Extract the [x, y] coordinate from the center of the cell holding the provided text.  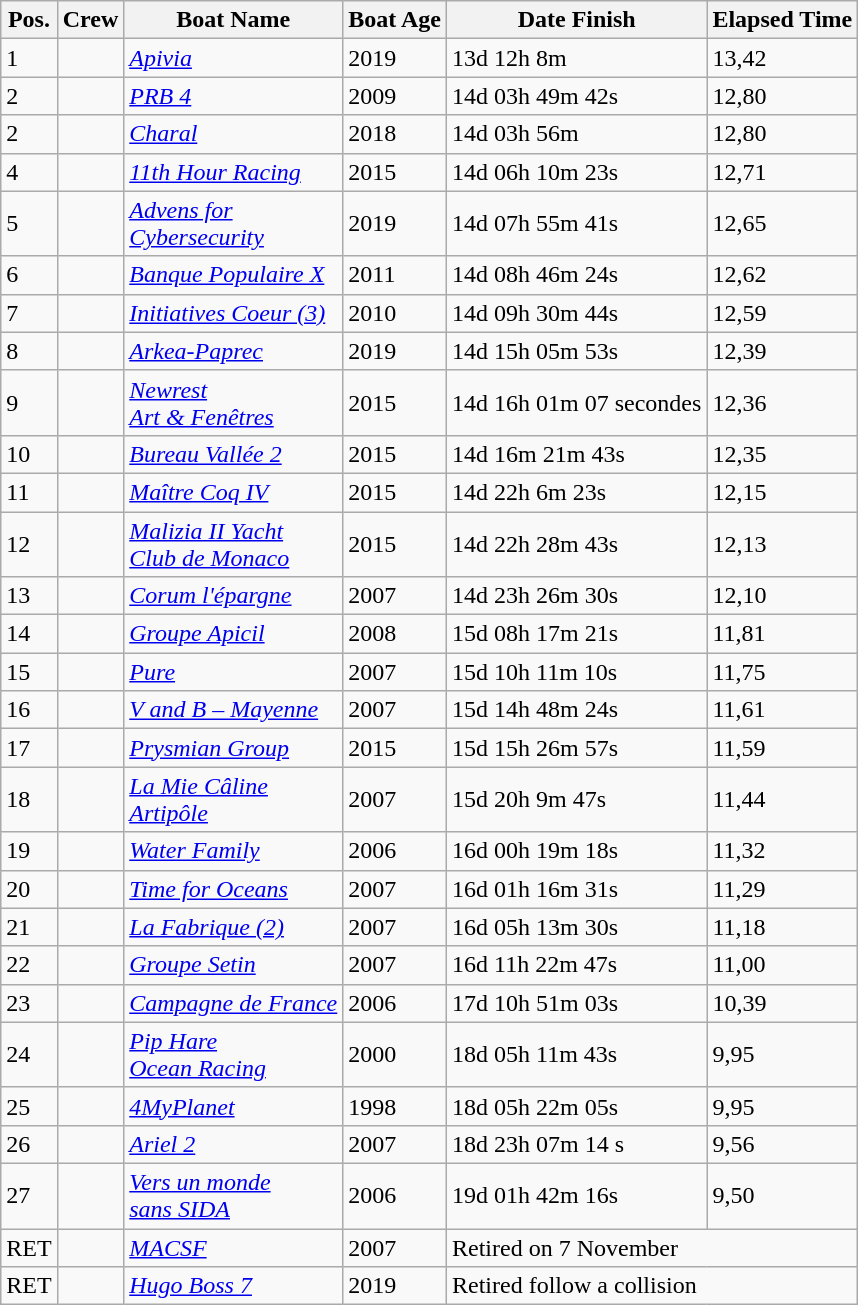
21 [29, 927]
11,75 [782, 672]
5 [29, 224]
16d 00h 19m 18s [577, 851]
Pip HareOcean Racing [234, 1054]
16 [29, 710]
Boat Age [395, 20]
12,15 [782, 492]
MACSF [234, 1247]
14d 03h 49m 42s [577, 96]
11,44 [782, 800]
Prysmian Group [234, 748]
18d 05h 11m 43s [577, 1054]
Pure [234, 672]
12,36 [782, 402]
Elapsed Time [782, 20]
17 [29, 748]
23 [29, 1003]
10 [29, 454]
12,39 [782, 351]
2011 [395, 275]
Crew [90, 20]
11 [29, 492]
Malizia II Yacht Club de Monaco [234, 544]
17d 10h 51m 03s [577, 1003]
Ariel 2 [234, 1144]
12,13 [782, 544]
14d 23h 26m 30s [577, 596]
12,35 [782, 454]
2010 [395, 313]
11,00 [782, 965]
24 [29, 1054]
15d 10h 11m 10s [577, 672]
11,29 [782, 889]
9,50 [782, 1196]
PRB 4 [234, 96]
14d 09h 30m 44s [577, 313]
14d 08h 46m 24s [577, 275]
Banque Populaire X [234, 275]
11,61 [782, 710]
Corum l'épargne [234, 596]
14d 22h 6m 23s [577, 492]
15 [29, 672]
14d 16h 01m 07 secondes [577, 402]
18 [29, 800]
18d 05h 22m 05s [577, 1106]
7 [29, 313]
14d 16m 21m 43s [577, 454]
1 [29, 58]
Hugo Boss 7 [234, 1286]
11th Hour Racing [234, 172]
25 [29, 1106]
Time for Oceans [234, 889]
La Mie CâlineArtipôle [234, 800]
9,56 [782, 1144]
Apivia [234, 58]
14d 15h 05m 53s [577, 351]
Advens forCybersecurity [234, 224]
12,62 [782, 275]
Retired follow a collision [652, 1286]
15d 08h 17m 21s [577, 634]
22 [29, 965]
11,18 [782, 927]
14 [29, 634]
19d 01h 42m 16s [577, 1196]
14d 06h 10m 23s [577, 172]
9 [29, 402]
Bureau Vallée 2 [234, 454]
Charal [234, 134]
12 [29, 544]
Retired on 7 November [652, 1247]
1998 [395, 1106]
16d 05h 13m 30s [577, 927]
12,71 [782, 172]
10,39 [782, 1003]
11,81 [782, 634]
12,10 [782, 596]
14d 07h 55m 41s [577, 224]
27 [29, 1196]
2000 [395, 1054]
V and B – Mayenne [234, 710]
2008 [395, 634]
NewrestArt & Fenêtres [234, 402]
6 [29, 275]
15d 20h 9m 47s [577, 800]
2018 [395, 134]
8 [29, 351]
2009 [395, 96]
Vers un mondesans SIDA [234, 1196]
Groupe Setin [234, 965]
19 [29, 851]
Maître Coq IV [234, 492]
11,59 [782, 748]
16d 01h 16m 31s [577, 889]
20 [29, 889]
16d 11h 22m 47s [577, 965]
15d 14h 48m 24s [577, 710]
13,42 [782, 58]
12,59 [782, 313]
La Fabrique (2) [234, 927]
11,32 [782, 851]
4 [29, 172]
4MyPlanet [234, 1106]
Boat Name [234, 20]
15d 15h 26m 57s [577, 748]
13 [29, 596]
Arkea-Paprec [234, 351]
Initiatives Coeur (3) [234, 313]
18d 23h 07m 14 s [577, 1144]
Pos. [29, 20]
14d 22h 28m 43s [577, 544]
Water Family [234, 851]
26 [29, 1144]
12,65 [782, 224]
Date Finish [577, 20]
14d 03h 56m [577, 134]
Campagne de France [234, 1003]
Groupe Apicil [234, 634]
13d 12h 8m [577, 58]
